Output the (X, Y) coordinate of the center of the cell containing the given text.  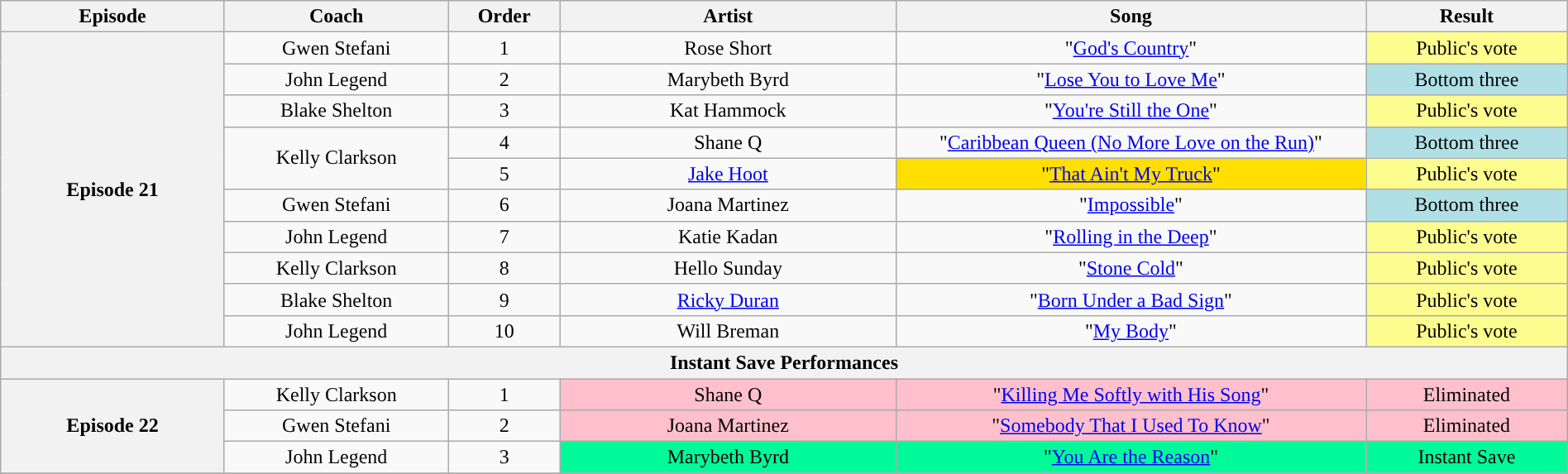
7 (504, 237)
"Impossible" (1131, 205)
Episode 22 (112, 426)
Jake Hoot (728, 174)
Song (1131, 17)
Kat Hammock (728, 111)
"Somebody That I Used To Know" (1131, 426)
Will Breman (728, 331)
4 (504, 142)
Coach (336, 17)
Episode (112, 17)
Order (504, 17)
Result (1467, 17)
9 (504, 299)
10 (504, 331)
"Born Under a Bad Sign" (1131, 299)
"Killing Me Softly with His Song" (1131, 395)
8 (504, 268)
Artist (728, 17)
5 (504, 174)
"God's Country" (1131, 48)
"That Ain't My Truck" (1131, 174)
"You Are the Reason" (1131, 457)
"My Body" (1131, 331)
Hello Sunday (728, 268)
Rose Short (728, 48)
Ricky Duran (728, 299)
Instant Save (1467, 457)
Katie Kadan (728, 237)
"Rolling in the Deep" (1131, 237)
Instant Save Performances (784, 362)
"Stone Cold" (1131, 268)
Episode 21 (112, 190)
"Caribbean Queen (No More Love on the Run)" (1131, 142)
"Lose You to Love Me" (1131, 79)
6 (504, 205)
"You're Still the One" (1131, 111)
